Locate the cell with the specified text and output its [X, Y] center coordinate. 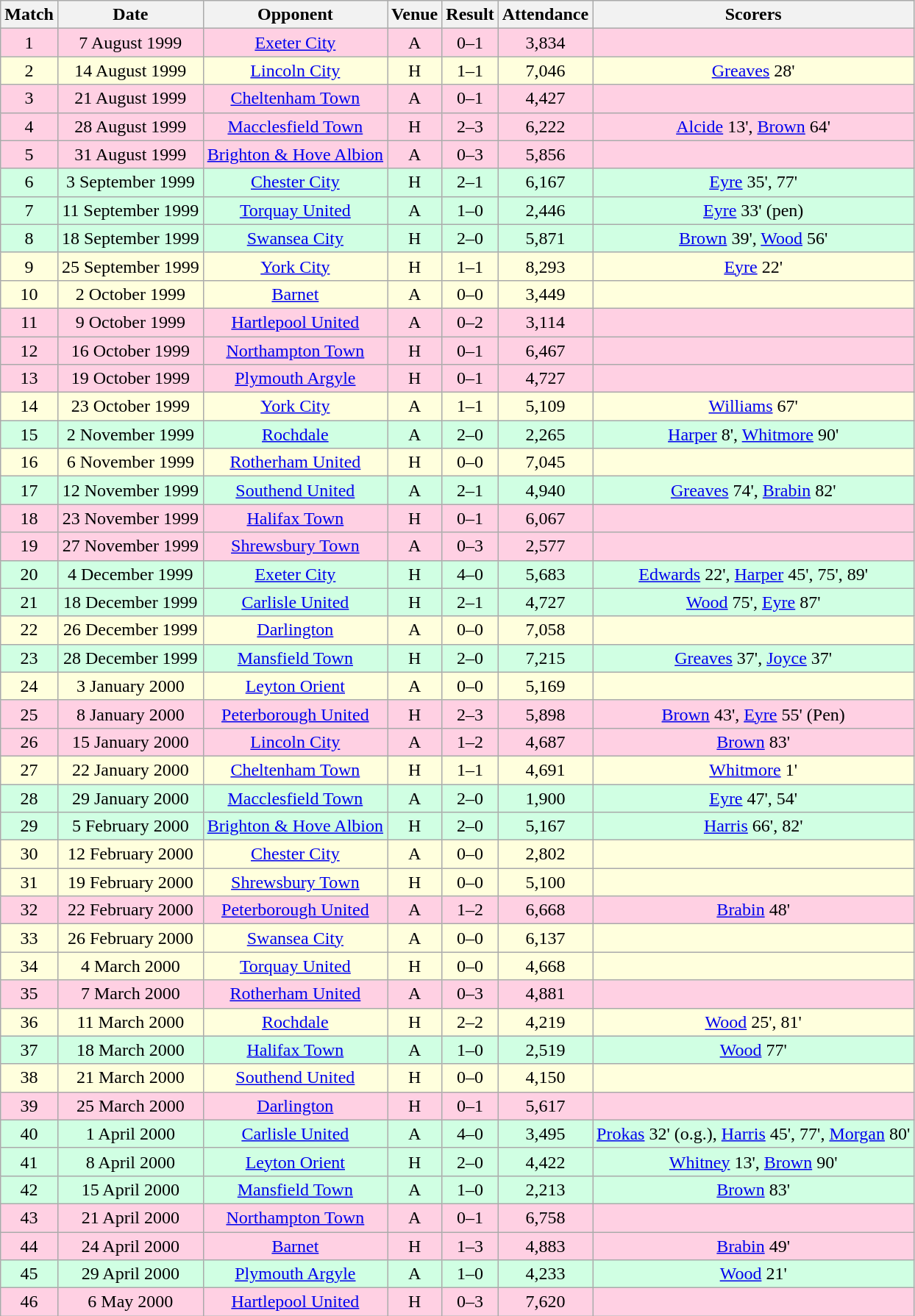
Alcide 13', Brown 64' [753, 126]
23 October 1999 [130, 407]
4,150 [545, 1078]
16 [29, 462]
7,045 [545, 462]
5,167 [545, 826]
6,222 [545, 126]
6,137 [545, 938]
36 [29, 1022]
4,422 [545, 1162]
11 March 2000 [130, 1022]
12 November 1999 [130, 490]
2–2 [470, 1022]
5,617 [545, 1106]
18 [29, 518]
0–2 [470, 322]
Eyre 22' [753, 266]
4,883 [545, 1246]
Prokas 32' (o.g.), Harris 45', 77', Morgan 80' [753, 1134]
2,519 [545, 1050]
1–3 [470, 1246]
2,802 [545, 854]
4,687 [545, 742]
Whitmore 1' [753, 770]
4,427 [545, 99]
17 [29, 490]
Venue [415, 15]
18 September 1999 [130, 238]
4,219 [545, 1022]
3,114 [545, 322]
3,834 [545, 43]
20 [29, 574]
3 September 1999 [130, 182]
6,167 [545, 182]
6,758 [545, 1217]
Result [470, 15]
34 [29, 966]
6 May 2000 [130, 1302]
Edwards 22', Harper 45', 75', 89' [753, 574]
46 [29, 1302]
4,881 [545, 994]
26 February 2000 [130, 938]
41 [29, 1162]
1,900 [545, 798]
2 October 1999 [130, 294]
28 December 1999 [130, 658]
Greaves 74', Brabin 82' [753, 490]
27 November 1999 [130, 546]
24 April 2000 [130, 1246]
29 January 2000 [130, 798]
7,058 [545, 630]
Attendance [545, 15]
11 [29, 322]
11 September 1999 [130, 210]
12 February 2000 [130, 854]
18 March 2000 [130, 1050]
40 [29, 1134]
1 April 2000 [130, 1134]
2,265 [545, 435]
21 April 2000 [130, 1217]
19 October 1999 [130, 379]
38 [29, 1078]
31 [29, 882]
2,577 [545, 546]
8 [29, 238]
Greaves 28' [753, 71]
Brown 39', Wood 56' [753, 238]
15 January 2000 [130, 742]
4 March 2000 [130, 966]
33 [29, 938]
7 [29, 210]
9 [29, 266]
15 [29, 435]
Wood 21' [753, 1274]
6 [29, 182]
44 [29, 1246]
Harper 8', Whitmore 90' [753, 435]
25 September 1999 [130, 266]
31 August 1999 [130, 154]
Harris 66', 82' [753, 826]
26 December 1999 [130, 630]
4 [29, 126]
12 [29, 351]
42 [29, 1190]
4,940 [545, 490]
28 [29, 798]
19 [29, 546]
4,668 [545, 966]
2,446 [545, 210]
3 [29, 99]
6,467 [545, 351]
19 February 2000 [130, 882]
30 [29, 854]
Eyre 35', 77' [753, 182]
23 [29, 658]
4 December 1999 [130, 574]
Opponent [295, 15]
22 January 2000 [130, 770]
29 [29, 826]
5,898 [545, 714]
7,046 [545, 71]
6 November 1999 [130, 462]
35 [29, 994]
Eyre 47', 54' [753, 798]
43 [29, 1217]
4,691 [545, 770]
Wood 25', 81' [753, 1022]
8 January 2000 [130, 714]
8,293 [545, 266]
15 April 2000 [130, 1190]
Eyre 33' (pen) [753, 210]
24 [29, 686]
3,495 [545, 1134]
14 [29, 407]
22 [29, 630]
14 August 1999 [130, 71]
7 August 1999 [130, 43]
10 [29, 294]
Williams 67' [753, 407]
39 [29, 1106]
Wood 77' [753, 1050]
21 [29, 602]
Brabin 49' [753, 1246]
21 March 2000 [130, 1078]
Brown 43', Eyre 55' (Pen) [753, 714]
5,100 [545, 882]
16 October 1999 [130, 351]
3,449 [545, 294]
28 August 1999 [130, 126]
6,067 [545, 518]
27 [29, 770]
37 [29, 1050]
3 January 2000 [130, 686]
13 [29, 379]
8 April 2000 [130, 1162]
Greaves 37', Joyce 37' [753, 658]
Match [29, 15]
7,215 [545, 658]
7 March 2000 [130, 994]
5,109 [545, 407]
45 [29, 1274]
32 [29, 910]
Scorers [753, 15]
18 December 1999 [130, 602]
1 [29, 43]
Wood 75', Eyre 87' [753, 602]
22 February 2000 [130, 910]
2 November 1999 [130, 435]
4,233 [545, 1274]
9 October 1999 [130, 322]
Date [130, 15]
5,683 [545, 574]
7,620 [545, 1302]
5,169 [545, 686]
5 [29, 154]
5,856 [545, 154]
5,871 [545, 238]
23 November 1999 [130, 518]
5 February 2000 [130, 826]
25 [29, 714]
21 August 1999 [130, 99]
2 [29, 71]
29 April 2000 [130, 1274]
2,213 [545, 1190]
26 [29, 742]
6,668 [545, 910]
25 March 2000 [130, 1106]
Whitney 13', Brown 90' [753, 1162]
Brabin 48' [753, 910]
